Return [X, Y] of the center of cell containing provided text 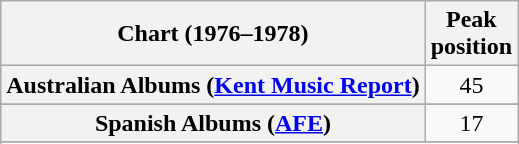
Spanish Albums (AFE) [213, 123]
45 [471, 85]
17 [471, 123]
Chart (1976–1978) [213, 34]
Peakposition [471, 34]
Australian Albums (Kent Music Report) [213, 85]
